Return [X, Y] of the center of cell containing provided text 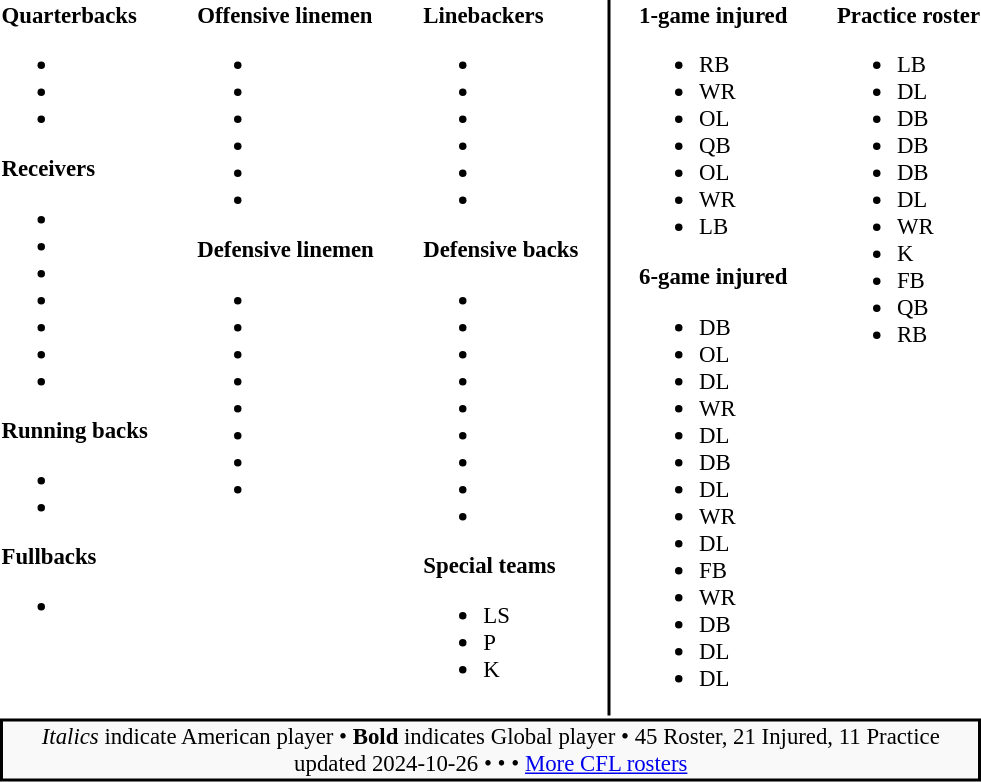
QuarterbacksReceiversRunning backsFullbacks [74, 358]
Practice roster LB DL DB DB DB DL WR K FB QB RB [908, 358]
Offensive linemenDefensive linemen [286, 358]
LinebackersDefensive backsSpecial teams LS P K [501, 358]
1-game injured RB WR OL QB OL WR LB6-game injured DB OL DL WR DL DB DL WR DL FB WR DB DL DL [714, 358]
